Return the [x, y] coordinate for the center point of the cell that contains the specified text.  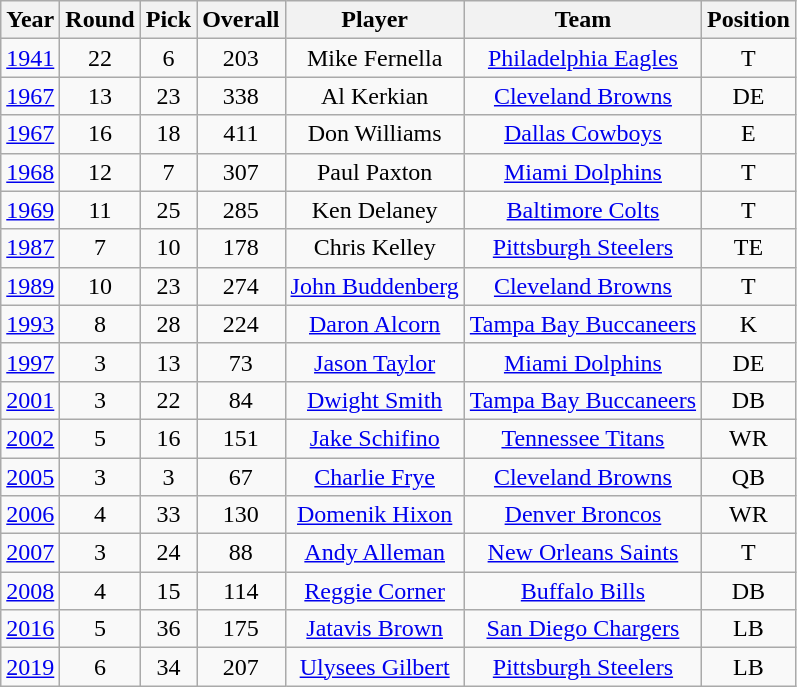
411 [241, 134]
1993 [30, 324]
2007 [30, 553]
Ken Delaney [374, 210]
2019 [30, 667]
203 [241, 58]
338 [241, 96]
Paul Paxton [374, 172]
207 [241, 667]
Dwight Smith [374, 400]
224 [241, 324]
1941 [30, 58]
Denver Broncos [582, 515]
84 [241, 400]
285 [241, 210]
QB [749, 477]
New Orleans Saints [582, 553]
18 [168, 134]
Pick [168, 20]
73 [241, 362]
Baltimore Colts [582, 210]
12 [100, 172]
2016 [30, 629]
John Buddenberg [374, 286]
34 [168, 667]
Position [749, 20]
151 [241, 438]
Domenik Hixon [374, 515]
TE [749, 248]
Charlie Frye [374, 477]
33 [168, 515]
Team [582, 20]
307 [241, 172]
Buffalo Bills [582, 591]
274 [241, 286]
Jason Taylor [374, 362]
114 [241, 591]
K [749, 324]
36 [168, 629]
San Diego Chargers [582, 629]
67 [241, 477]
1997 [30, 362]
Reggie Corner [374, 591]
1989 [30, 286]
2002 [30, 438]
88 [241, 553]
24 [168, 553]
8 [100, 324]
Daron Alcorn [374, 324]
28 [168, 324]
2008 [30, 591]
Chris Kelley [374, 248]
11 [100, 210]
1987 [30, 248]
Ulysees Gilbert [374, 667]
130 [241, 515]
Don Williams [374, 134]
Philadelphia Eagles [582, 58]
178 [241, 248]
Dallas Cowboys [582, 134]
Andy Alleman [374, 553]
2001 [30, 400]
Round [100, 20]
2005 [30, 477]
Mike Fernella [374, 58]
2006 [30, 515]
15 [168, 591]
1968 [30, 172]
175 [241, 629]
Jake Schifino [374, 438]
Tennessee Titans [582, 438]
1969 [30, 210]
E [749, 134]
Player [374, 20]
Jatavis Brown [374, 629]
Al Kerkian [374, 96]
Year [30, 20]
Overall [241, 20]
25 [168, 210]
